Return the [x, y] coordinate for the center point of the cell that contains the specified text.  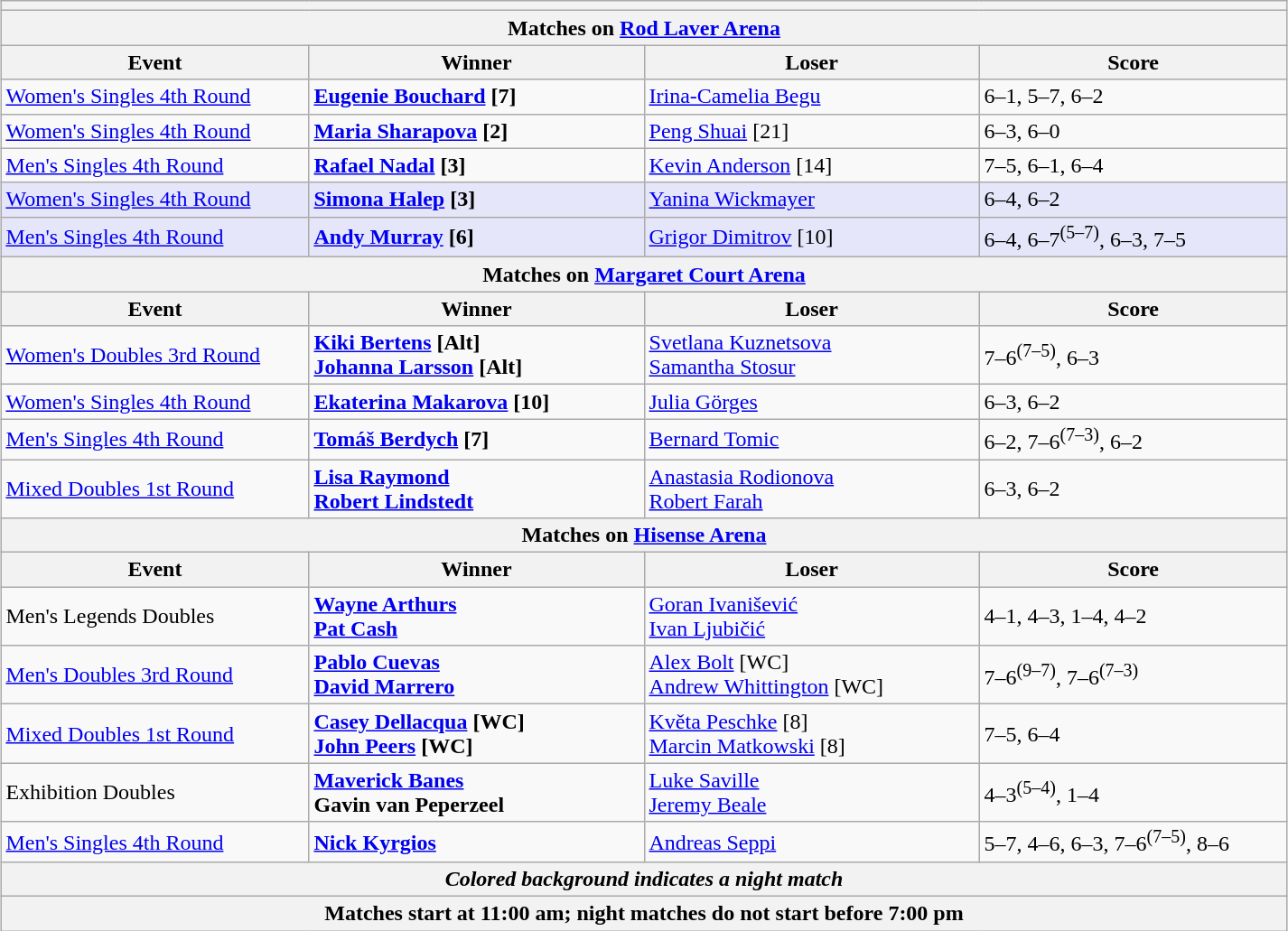
4–3(5–4), 1–4 [1133, 793]
Květa Peschke [8] Marcin Matkowski [8] [811, 733]
Women's Doubles 3rd Round [155, 356]
Peng Shuai [21] [811, 131]
Simona Halep [3] [477, 200]
Andreas Seppi [811, 842]
Julia Görges [811, 402]
7–5, 6–1, 6–4 [1133, 165]
Bernard Tomic [811, 439]
5–7, 4–6, 6–3, 7–6(7–5), 8–6 [1133, 842]
Lisa Raymond Robert Lindstedt [477, 489]
6–3, 6–0 [1133, 131]
Alex Bolt [WC] Andrew Whittington [WC] [811, 675]
Kevin Anderson [14] [811, 165]
Maria Sharapova [2] [477, 131]
6–4, 6–2 [1133, 200]
Men's Doubles 3rd Round [155, 675]
Irina-Camelia Begu [811, 97]
4–1, 4–3, 1–4, 4–2 [1133, 616]
Goran Ivanišević Ivan Ljubičić [811, 616]
Matches on Rod Laver Arena [644, 28]
Ekaterina Makarova [10] [477, 402]
6–2, 7–6(7–3), 6–2 [1133, 439]
Luke Saville Jeremy Beale [811, 793]
Kiki Bertens [Alt] Johanna Larsson [Alt] [477, 356]
Rafael Nadal [3] [477, 165]
Eugenie Bouchard [7] [477, 97]
Colored background indicates a night match [644, 880]
Matches start at 11:00 am; night matches do not start before 7:00 pm [644, 914]
Anastasia Rodionova Robert Farah [811, 489]
Grigor Dimitrov [10] [811, 237]
Matches on Hisense Arena [644, 535]
Tomáš Berdych [7] [477, 439]
6–4, 6–7(5–7), 6–3, 7–5 [1133, 237]
Matches on Margaret Court Arena [644, 275]
Wayne Arthurs Pat Cash [477, 616]
Exhibition Doubles [155, 793]
Men's Legends Doubles [155, 616]
Yanina Wickmayer [811, 200]
7–6(7–5), 6–3 [1133, 356]
Nick Kyrgios [477, 842]
Andy Murray [6] [477, 237]
Pablo Cuevas David Marrero [477, 675]
Svetlana Kuznetsova Samantha Stosur [811, 356]
7–6(9–7), 7–6(7–3) [1133, 675]
6–1, 5–7, 6–2 [1133, 97]
Maverick Banes Gavin van Peperzeel [477, 793]
Casey Dellacqua [WC] John Peers [WC] [477, 733]
7–5, 6–4 [1133, 733]
